Return [X, Y] of the center of cell containing provided text 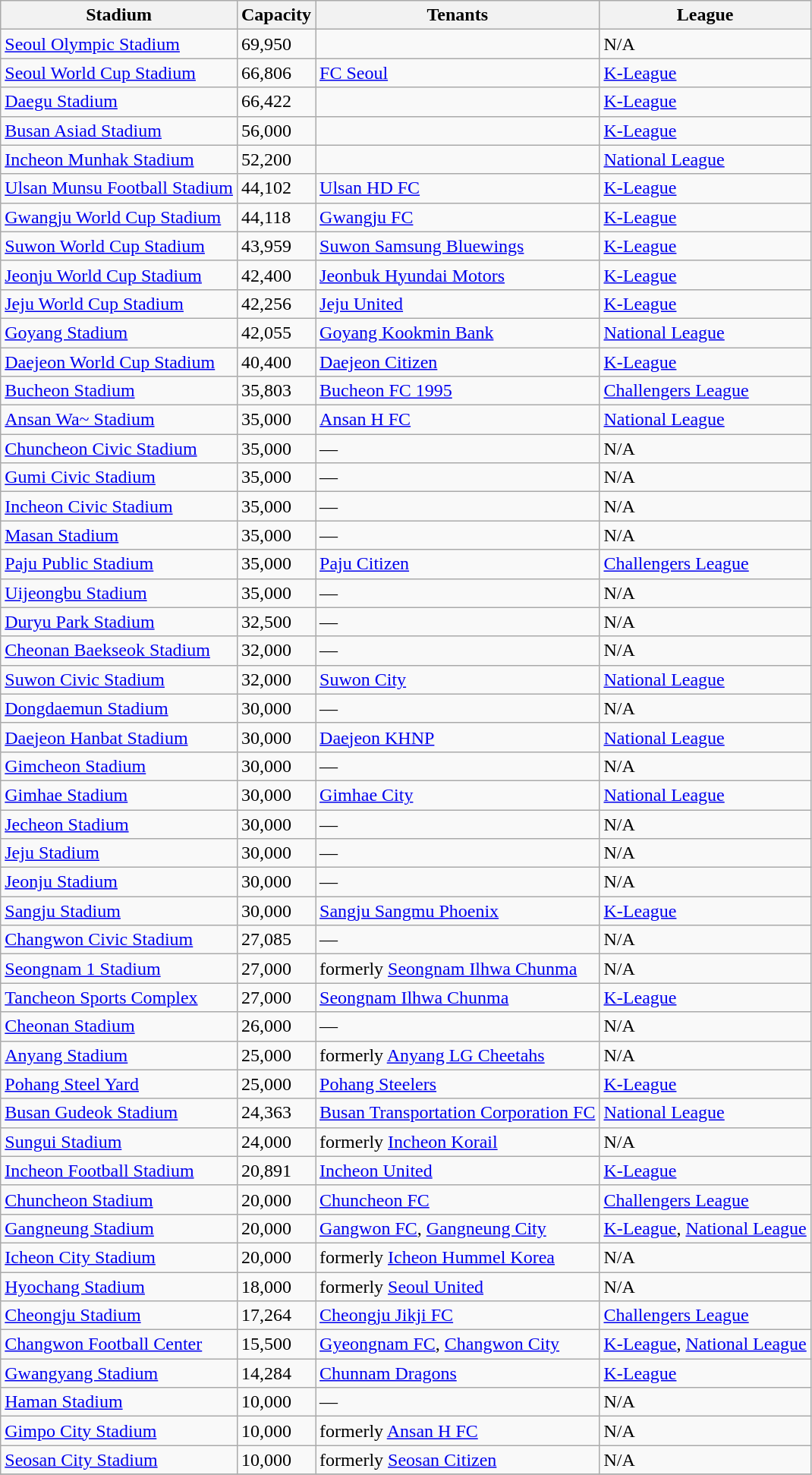
Gimhae City [458, 795]
Jeju World Cup Stadium [119, 304]
formerly Icheon Hummel Korea [458, 1257]
Gyeongnam FC, Changwon City [458, 1344]
Cheonan Stadium [119, 1026]
Daejeon World Cup Stadium [119, 362]
formerly Incheon Korail [458, 1142]
Incheon Munhak Stadium [119, 159]
40,400 [276, 362]
Sangju Stadium [119, 911]
35,803 [276, 391]
Incheon Football Stadium [119, 1171]
Incheon United [458, 1171]
Jeju United [458, 304]
Suwon Samsung Bluewings [458, 246]
Chuncheon FC [458, 1199]
Jeonbuk Hyundai Motors [458, 275]
Bucheon Stadium [119, 391]
Seoul World Cup Stadium [119, 73]
Chunnam Dragons [458, 1373]
Gimpo City Stadium [119, 1431]
Busan Transportation Corporation FC [458, 1113]
Cheongju Stadium [119, 1316]
20,891 [276, 1171]
League [705, 15]
Gwangju World Cup Stadium [119, 217]
24,363 [276, 1113]
Busan Asiad Stadium [119, 131]
Ulsan HD FC [458, 188]
Suwon City [458, 679]
24,000 [276, 1142]
Seongnam Ilhwa Chunma [458, 998]
Daegu Stadium [119, 102]
Capacity [276, 15]
Changwon Football Center [119, 1344]
Gangwon FC, Gangneung City [458, 1228]
Daejeon KHNP [458, 737]
Duryu Park Stadium [119, 622]
18,000 [276, 1287]
Busan Gudeok Stadium [119, 1113]
formerly Ansan H FC [458, 1431]
Changwon Civic Stadium [119, 940]
Jecheon Stadium [119, 824]
formerly Seosan Citizen [458, 1460]
Suwon World Cup Stadium [119, 246]
Cheonan Baekseok Stadium [119, 651]
Seosan City Stadium [119, 1460]
Icheon City Stadium [119, 1257]
FC Seoul [458, 73]
Suwon Civic Stadium [119, 679]
Daejeon Hanbat Stadium [119, 737]
56,000 [276, 131]
32,500 [276, 622]
Paju Citizen [458, 564]
Sungui Stadium [119, 1142]
52,200 [276, 159]
Pohang Steel Yard [119, 1084]
Gwangju FC [458, 217]
Ulsan Munsu Football Stadium [119, 188]
Gimhae Stadium [119, 795]
Hyochang Stadium [119, 1287]
Anyang Stadium [119, 1055]
42,256 [276, 304]
Gumi Civic Stadium [119, 477]
Tancheon Sports Complex [119, 998]
Cheongju Jikji FC [458, 1316]
Chuncheon Stadium [119, 1199]
Pohang Steelers [458, 1084]
Incheon Civic Stadium [119, 506]
Haman Stadium [119, 1402]
Daejeon Citizen [458, 362]
42,055 [276, 333]
26,000 [276, 1026]
66,422 [276, 102]
Stadium [119, 15]
Masan Stadium [119, 535]
Paju Public Stadium [119, 564]
44,102 [276, 188]
66,806 [276, 73]
Gimcheon Stadium [119, 766]
Seoul Olympic Stadium [119, 44]
Bucheon FC 1995 [458, 391]
17,264 [276, 1316]
27,085 [276, 940]
Seongnam 1 Stadium [119, 969]
Ansan Wa~ Stadium [119, 420]
Sangju Sangmu Phoenix [458, 911]
15,500 [276, 1344]
Chuncheon Civic Stadium [119, 449]
Tenants [458, 15]
Gwangyang Stadium [119, 1373]
Ansan H FC [458, 420]
Jeonju World Cup Stadium [119, 275]
43,959 [276, 246]
Goyang Kookmin Bank [458, 333]
14,284 [276, 1373]
Jeonju Stadium [119, 882]
Dongdaemun Stadium [119, 708]
formerly Seoul United [458, 1287]
Uijeongbu Stadium [119, 593]
42,400 [276, 275]
formerly Seongnam Ilhwa Chunma [458, 969]
69,950 [276, 44]
Goyang Stadium [119, 333]
Gangneung Stadium [119, 1228]
Jeju Stadium [119, 853]
formerly Anyang LG Cheetahs [458, 1055]
44,118 [276, 217]
